Search for the cell housing the specified text and yield its [x, y] center coordinate. 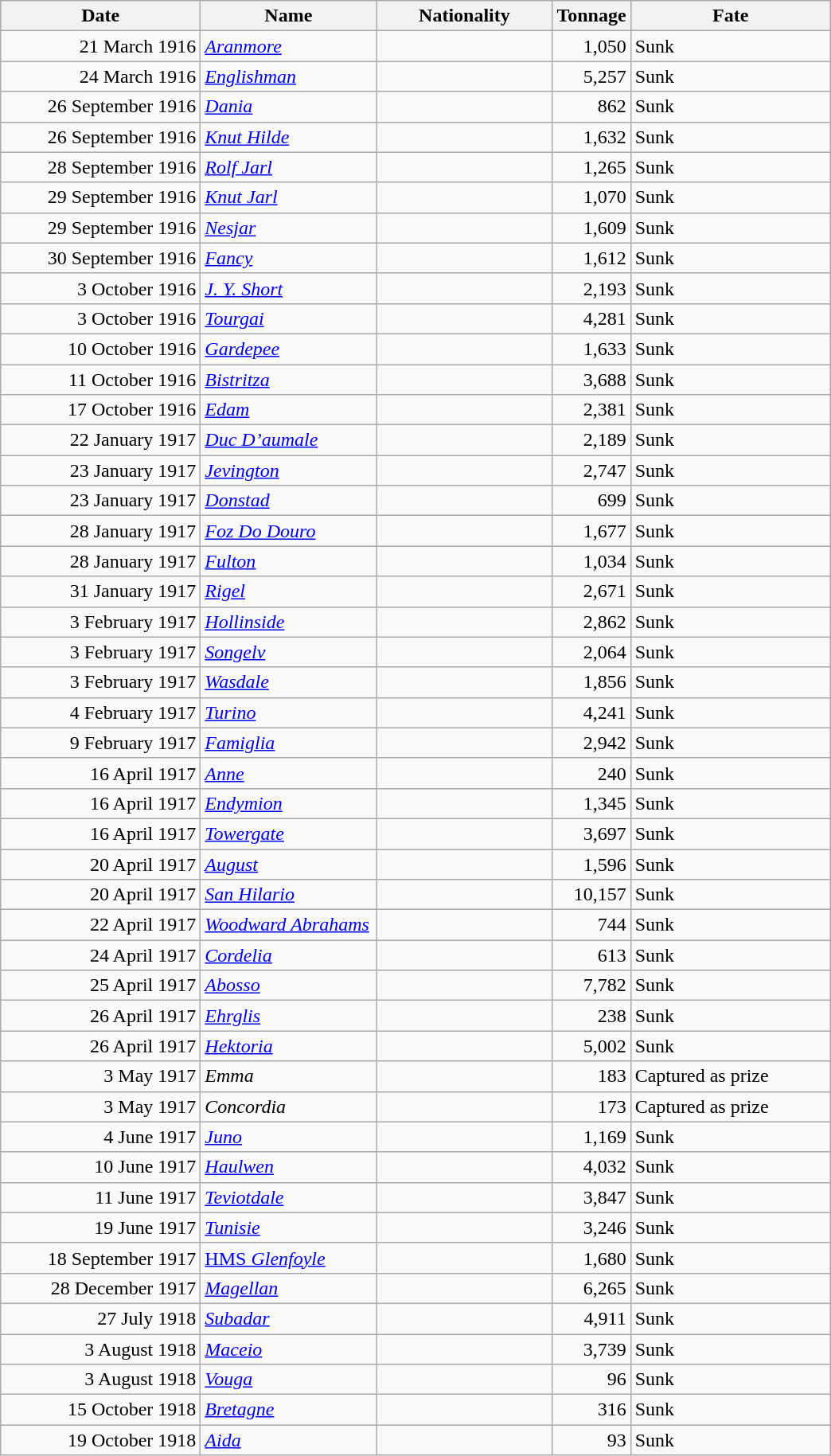
10 October 1916 [100, 349]
3,739 [591, 1349]
1,609 [591, 228]
19 June 1917 [100, 1228]
5,002 [591, 1046]
238 [591, 1016]
93 [591, 1440]
Tourgai [288, 318]
4 February 1917 [100, 712]
Bistritza [288, 380]
HMS Glenfoyle [288, 1258]
1,034 [591, 561]
1,596 [591, 864]
Fancy [288, 258]
3,688 [591, 380]
3,697 [591, 833]
2,671 [591, 591]
2,381 [591, 410]
Woodward Abrahams [288, 925]
Fate [731, 16]
21 March 1916 [100, 46]
Tonnage [591, 16]
1,612 [591, 258]
1,632 [591, 137]
Famiglia [288, 743]
Jevington [288, 470]
Duc D’aumale [288, 440]
744 [591, 925]
15 October 1918 [100, 1410]
Emma [288, 1076]
11 June 1917 [100, 1197]
Date [100, 16]
11 October 1916 [100, 380]
17 October 1916 [100, 410]
6,265 [591, 1288]
5,257 [591, 76]
4,911 [591, 1318]
Gardepee [288, 349]
Edam [288, 410]
1,677 [591, 531]
3,246 [591, 1228]
613 [591, 955]
173 [591, 1107]
2,193 [591, 288]
Knut Hilde [288, 137]
1,050 [591, 46]
30 September 1916 [100, 258]
Juno [288, 1137]
Haulwen [288, 1167]
27 July 1918 [100, 1318]
Magellan [288, 1288]
31 January 1917 [100, 591]
4,241 [591, 712]
Knut Jarl [288, 197]
Songelv [288, 652]
Abosso [288, 986]
4 June 1917 [100, 1137]
2,747 [591, 470]
Tunisie [288, 1228]
Concordia [288, 1107]
Hektoria [288, 1046]
J. Y. Short [288, 288]
862 [591, 107]
Foz Do Douro [288, 531]
28 December 1917 [100, 1288]
1,680 [591, 1258]
Ehrglis [288, 1016]
96 [591, 1380]
7,782 [591, 986]
18 September 1917 [100, 1258]
1,345 [591, 803]
4,032 [591, 1167]
Teviotdale [288, 1197]
316 [591, 1410]
San Hilario [288, 895]
Name [288, 16]
1,265 [591, 167]
22 January 1917 [100, 440]
Fulton [288, 561]
Turino [288, 712]
Nesjar [288, 228]
10 June 1917 [100, 1167]
240 [591, 773]
28 September 1916 [100, 167]
24 March 1916 [100, 76]
Subadar [288, 1318]
2,862 [591, 622]
Cordelia [288, 955]
Nationality [465, 16]
Anne [288, 773]
Vouga [288, 1380]
4,281 [591, 318]
Donstad [288, 501]
Bretagne [288, 1410]
24 April 1917 [100, 955]
10,157 [591, 895]
183 [591, 1076]
1,633 [591, 349]
Hollinside [288, 622]
1,856 [591, 682]
Rigel [288, 591]
1,070 [591, 197]
1,169 [591, 1137]
19 October 1918 [100, 1440]
25 April 1917 [100, 986]
Dania [288, 107]
Wasdale [288, 682]
Endymion [288, 803]
2,189 [591, 440]
Towergate [288, 833]
Rolf Jarl [288, 167]
2,064 [591, 652]
9 February 1917 [100, 743]
3,847 [591, 1197]
22 April 1917 [100, 925]
Englishman [288, 76]
Aranmore [288, 46]
2,942 [591, 743]
August [288, 864]
Aida [288, 1440]
699 [591, 501]
Maceio [288, 1349]
